From the cell containing the given text, extract its center point as [X, Y] coordinate. 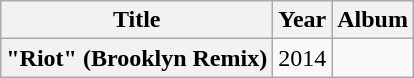
2014 [302, 58]
"Riot" (Brooklyn Remix) [137, 58]
Year [302, 20]
Album [373, 20]
Title [137, 20]
